From the cell containing the given text, extract its center point as (X, Y) coordinate. 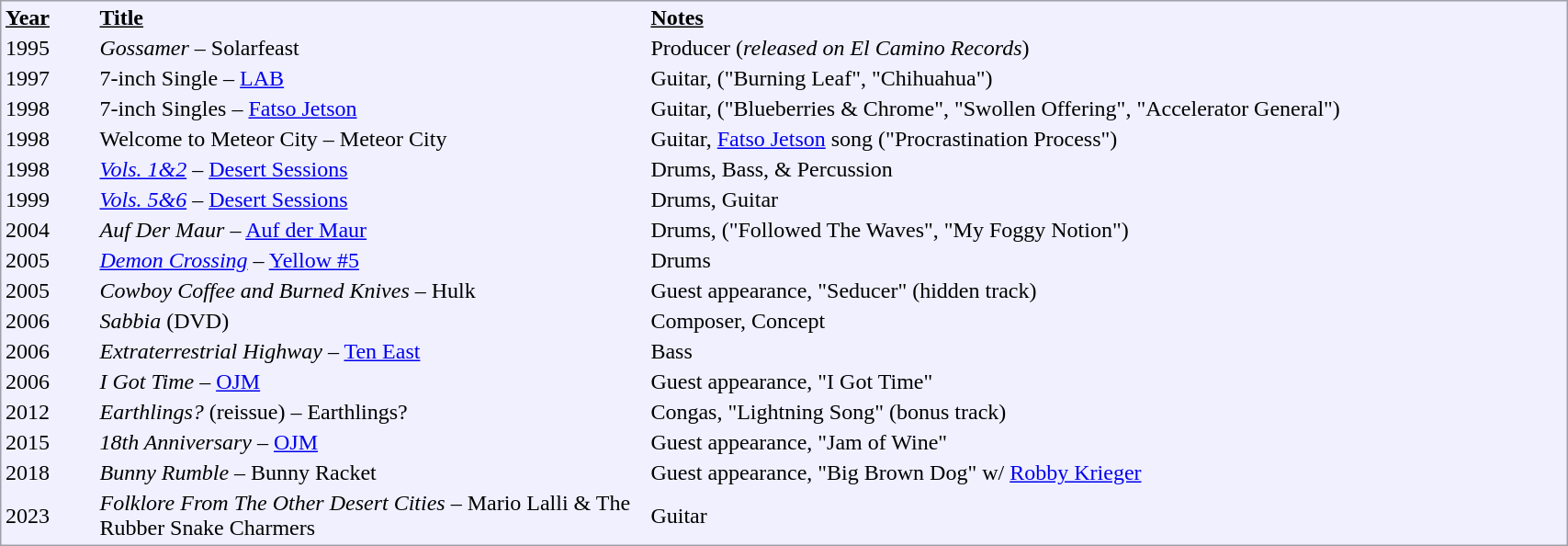
Guitar, ("Blueberries & Chrome", "Swollen Offering", "Accelerator General") (1106, 109)
Guitar (1106, 515)
1997 (50, 78)
Bunny Rumble – Bunny Racket (373, 473)
7-inch Singles – Fatso Jetson (373, 109)
Extraterrestrial Highway – Ten East (373, 352)
2023 (50, 515)
Guitar, ("Burning Leaf", "Chihuahua") (1106, 78)
I Got Time – OJM (373, 381)
Folklore From The Other Desert Cities – Mario Lalli & The Rubber Snake Charmers (373, 515)
Composer, Concept (1106, 321)
Bass (1106, 352)
Guest appearance, "I Got Time" (1106, 381)
Year (50, 17)
1999 (50, 199)
2004 (50, 231)
Drums, Guitar (1106, 199)
Auf Der Maur – Auf der Maur (373, 231)
Gossamer – Solarfeast (373, 49)
2015 (50, 442)
1995 (50, 49)
Sabbia (DVD) (373, 321)
Title (373, 17)
2012 (50, 413)
Guest appearance, "Big Brown Dog" w/ Robby Krieger (1106, 473)
Guest appearance, "Seducer" (hidden track) (1106, 291)
Producer (released on El Camino Records) (1106, 49)
Congas, "Lightning Song" (bonus track) (1106, 413)
Drums (1106, 260)
2018 (50, 473)
Vols. 1&2 – Desert Sessions (373, 170)
Cowboy Coffee and Burned Knives – Hulk (373, 291)
Guest appearance, "Jam of Wine" (1106, 442)
18th Anniversary – OJM (373, 442)
Notes (1106, 17)
Welcome to Meteor City – Meteor City (373, 139)
Guitar, Fatso Jetson song ("Procrastination Process") (1106, 139)
Demon Crossing – Yellow #5 (373, 260)
Drums, Bass, & Percussion (1106, 170)
7-inch Single – LAB (373, 78)
Vols. 5&6 – Desert Sessions (373, 199)
Drums, ("Followed The Waves", "My Foggy Notion") (1106, 231)
Earthlings? (reissue) – Earthlings? (373, 413)
